For the text-containing cell, return its midpoint in [x, y] coordinate format. 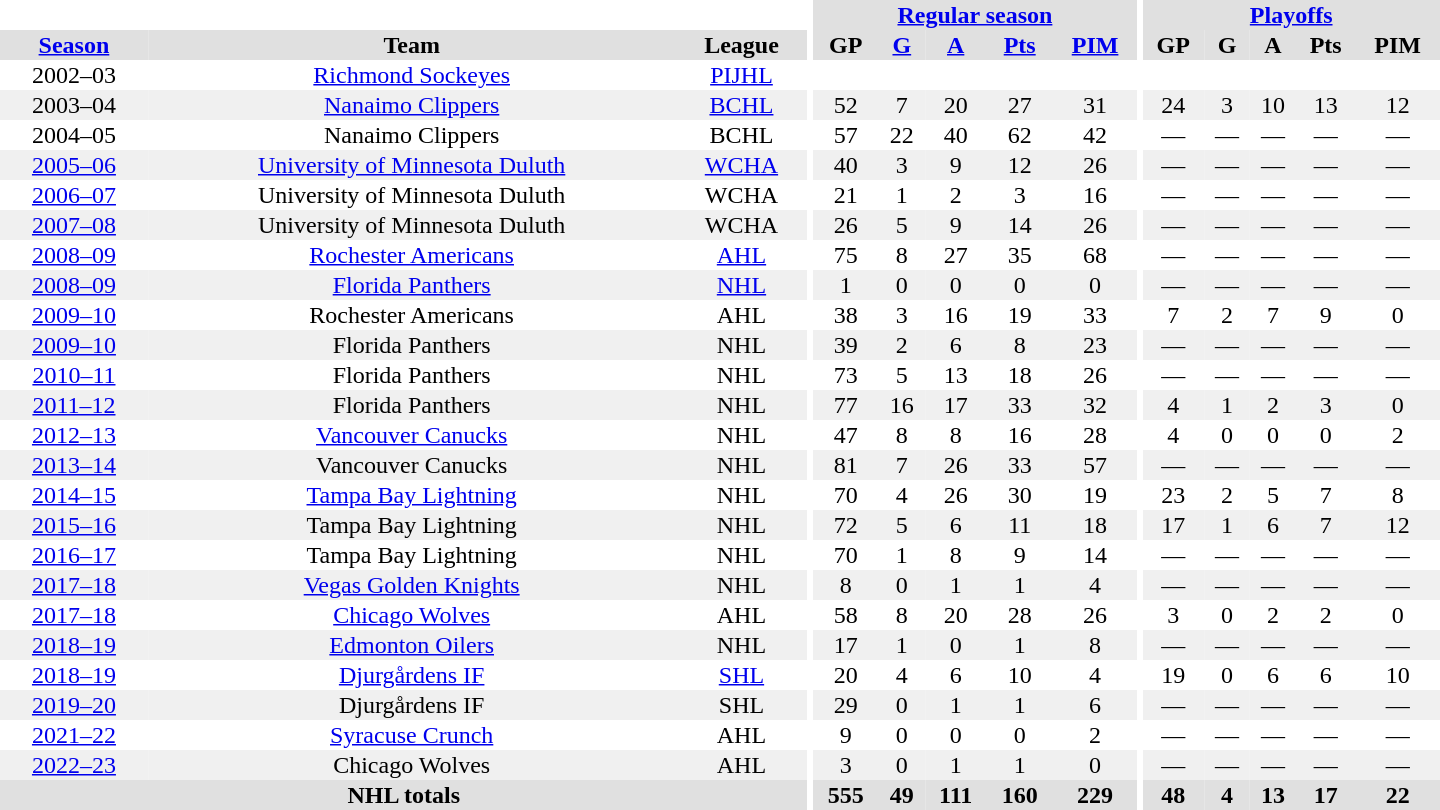
77 [846, 405]
League [741, 45]
160 [1020, 795]
2019–20 [74, 705]
2013–14 [74, 465]
NHL totals [404, 795]
229 [1095, 795]
Edmonton Oilers [412, 645]
2007–08 [74, 225]
PIJHL [741, 75]
68 [1095, 255]
49 [902, 795]
Season [74, 45]
30 [1020, 495]
111 [956, 795]
35 [1020, 255]
2011–12 [74, 405]
29 [846, 705]
32 [1095, 405]
2010–11 [74, 375]
Richmond Sockeyes [412, 75]
2022–23 [74, 765]
2002–03 [74, 75]
2016–17 [74, 555]
58 [846, 615]
2006–07 [74, 195]
2015–16 [74, 525]
72 [846, 525]
2004–05 [74, 135]
21 [846, 195]
24 [1173, 105]
62 [1020, 135]
Team [412, 45]
81 [846, 465]
2003–04 [74, 105]
Syracuse Crunch [412, 735]
2014–15 [74, 495]
75 [846, 255]
11 [1020, 525]
555 [846, 795]
31 [1095, 105]
Regular season [976, 15]
2021–22 [74, 735]
Vegas Golden Knights [412, 585]
48 [1173, 795]
2012–13 [74, 435]
42 [1095, 135]
47 [846, 435]
2005–06 [74, 165]
73 [846, 375]
39 [846, 345]
Playoffs [1291, 15]
52 [846, 105]
38 [846, 315]
